Detect which cell encompasses the target text, then output its (X, Y) center coordinate. 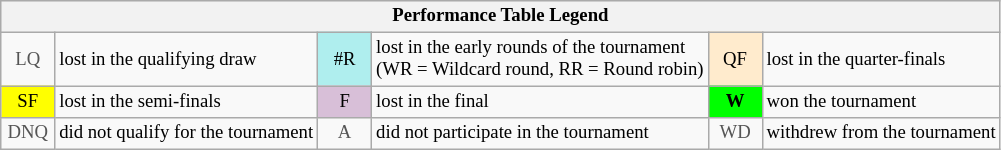
did not qualify for the tournament (186, 134)
did not participate in the tournament (540, 134)
DNQ (28, 134)
lost in the quarter-finals (881, 60)
F (345, 102)
lost in the early rounds of the tournament(WR = Wildcard round, RR = Round robin) (540, 60)
withdrew from the tournament (881, 134)
#R (345, 60)
lost in the final (540, 102)
QF (735, 60)
LQ (28, 60)
Performance Table Legend (500, 16)
lost in the qualifying draw (186, 60)
SF (28, 102)
won the tournament (881, 102)
lost in the semi-finals (186, 102)
A (345, 134)
WD (735, 134)
W (735, 102)
